Return [x, y] of the center of cell containing provided text 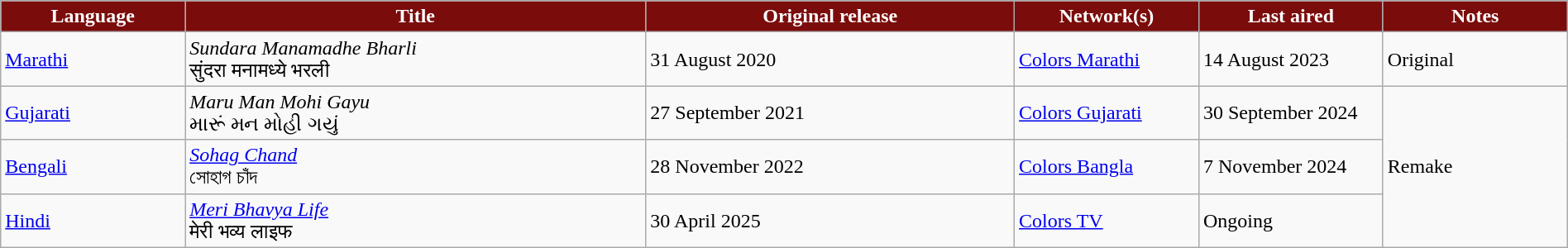
Colors Bangla [1107, 167]
Marathi [93, 60]
Gujarati [93, 112]
Remake [1475, 167]
Colors Gujarati [1107, 112]
31 August 2020 [830, 60]
30 April 2025 [830, 220]
28 November 2022 [830, 167]
Ongoing [1290, 220]
Colors Marathi [1107, 60]
Original release [830, 17]
30 September 2024 [1290, 112]
Sundara Manamadhe Bharli सुंदरा मनामध्ये भरली [415, 60]
27 September 2021 [830, 112]
Meri Bhavya Life मेरी भव्य लाइफ [415, 220]
14 August 2023 [1290, 60]
Language [93, 17]
Last aired [1290, 17]
Colors TV [1107, 220]
Network(s) [1107, 17]
Notes [1475, 17]
Bengali [93, 167]
Sohag Chand সোহাগ চাঁদ [415, 167]
7 November 2024 [1290, 167]
Original [1475, 60]
Title [415, 17]
Hindi [93, 220]
Maru Man Mohi Gayu મારૂં મન મોહી ગયું [415, 112]
